Determine the (x, y) coordinate at the center of the cell enclosing the given text.  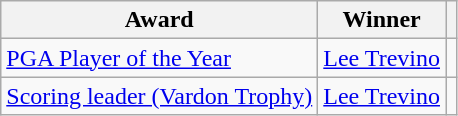
Scoring leader (Vardon Trophy) (160, 96)
Winner (382, 20)
Award (160, 20)
PGA Player of the Year (160, 58)
